Capture the cell that displays the provided text and extract its [X, Y] central coordinate. 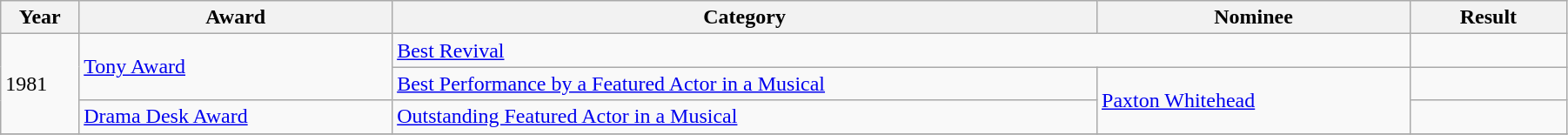
Category [745, 17]
Drama Desk Award [236, 117]
Result [1488, 17]
Award [236, 17]
Paxton Whitehead [1254, 100]
Tony Award [236, 67]
Best Performance by a Featured Actor in a Musical [745, 84]
Outstanding Featured Actor in a Musical [745, 117]
Nominee [1254, 17]
1981 [40, 84]
Best Revival [901, 51]
Year [40, 17]
